Return (X, Y) of the center of cell containing provided text 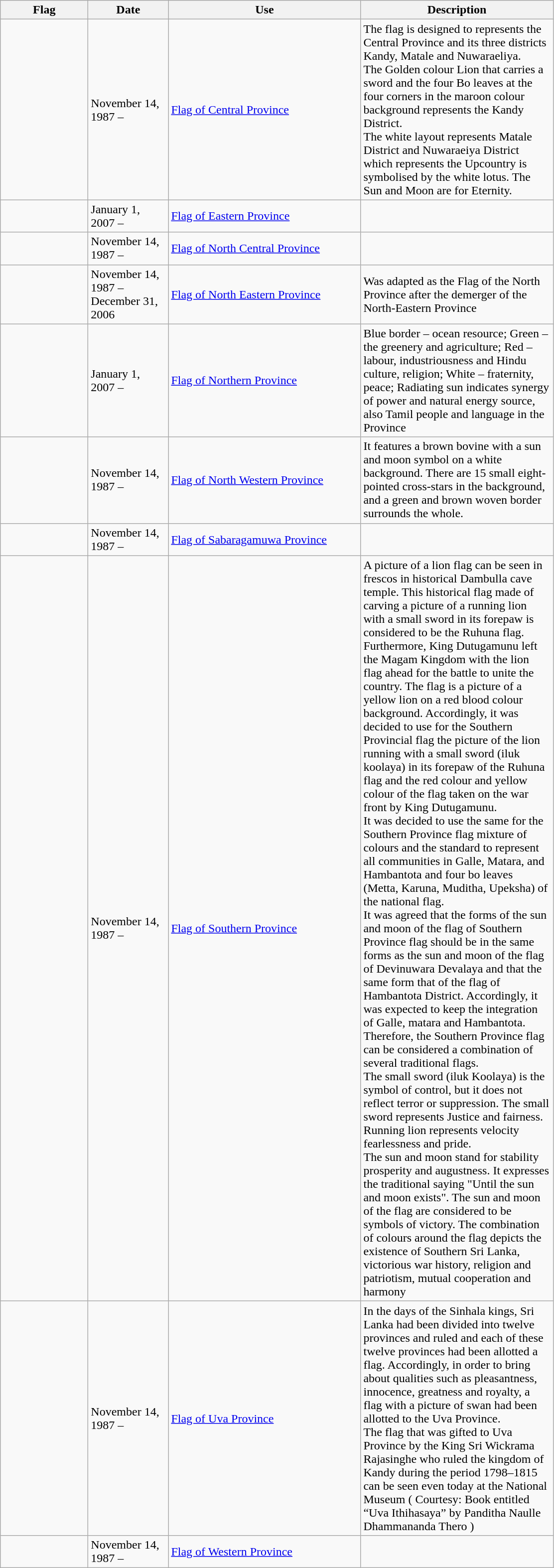
Use (265, 10)
Flag of Eastern Province (265, 216)
November 14, 1987 – December 31, 2006 (129, 294)
Flag of Central Province (265, 110)
Flag of Southern Province (265, 928)
Flag (44, 10)
Flag of North Central Province (265, 248)
Description (457, 10)
Date (129, 10)
Flag of North Western Province (265, 480)
Flag of Western Province (265, 1552)
Flag of Sabaragamuwa Province (265, 539)
Flag of Uva Province (265, 1418)
Was adapted as the Flag of the North Province after the demerger of the North-Eastern Province (457, 294)
Flag of Northern Province (265, 381)
Flag of North Eastern Province (265, 294)
